Provide the (x, y) coordinate of the cell's center where the given text is located.  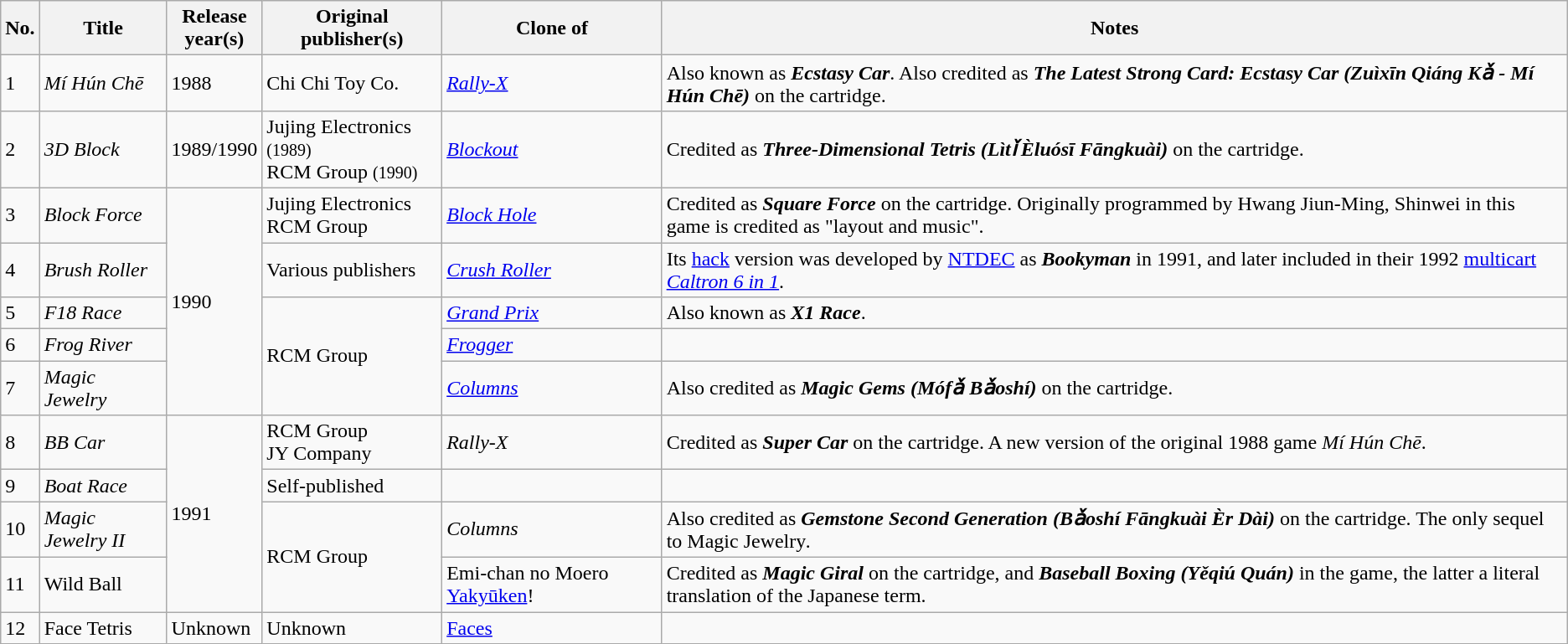
6 (20, 345)
Block Hole (552, 214)
Also known as Ecstasy Car. Also credited as The Latest Strong Card: Ecstasy Car (Zuìxīn Qiáng Kǎ - Mí Hún Chē) on the cartridge. (1114, 84)
11 (20, 585)
Frogger (552, 345)
BB Car (103, 442)
Mí Hún Chē (103, 84)
Title (103, 28)
8 (20, 442)
Jujing ElectronicsRCM Group (352, 214)
Also known as X1 Race. (1114, 313)
3D Block (103, 149)
RCM GroupJY Company (352, 442)
3 (20, 214)
1990 (214, 301)
12 (20, 627)
Frog River (103, 345)
Also credited as Magic Gems (Mófǎ Bǎoshí) on the cartridge. (1114, 389)
1988 (214, 84)
No. (20, 28)
Various publishers (352, 270)
Also credited as Gemstone Second Generation (Bǎoshí Fāngkuài Èr Dài) on the cartridge. The only sequel to Magic Jewelry. (1114, 529)
Block Force (103, 214)
1 (20, 84)
Magic Jewelry (103, 389)
F18 Race (103, 313)
Magic Jewelry II (103, 529)
Releaseyear(s) (214, 28)
Its hack version was developed by NTDEC as Bookyman in 1991, and later included in their 1992 multicart Caltron 6 in 1. (1114, 270)
Credited as Super Car on the cartridge. A new version of the original 1988 game Mí Hún Chē. (1114, 442)
7 (20, 389)
Face Tetris (103, 627)
Chi Chi Toy Co. (352, 84)
Wild Ball (103, 585)
Emi-chan no Moero Yakyūken! (552, 585)
10 (20, 529)
Credited as Three-Dimensional Tetris (Lìtǐ Èluósī Fāngkuài) on the cartridge. (1114, 149)
Notes (1114, 28)
Self-published (352, 486)
9 (20, 486)
1991 (214, 514)
4 (20, 270)
Jujing Electronics (1989)RCM Group (1990) (352, 149)
Faces (552, 627)
Originalpublisher(s) (352, 28)
Boat Race (103, 486)
Crush Roller (552, 270)
Brush Roller (103, 270)
1989/1990 (214, 149)
5 (20, 313)
Credited as Square Force on the cartridge. Originally programmed by Hwang Jiun-Ming, Shinwei in this game is credited as "layout and music". (1114, 214)
Blockout (552, 149)
Credited as Magic Giral on the cartridge, and Baseball Boxing (Yěqiú Quán) in the game, the latter a literal translation of the Japanese term. (1114, 585)
Clone of (552, 28)
Grand Prix (552, 313)
2 (20, 149)
